Pinpoint the cell where the given text exists, returning its [x, y] midpoint coordinate. 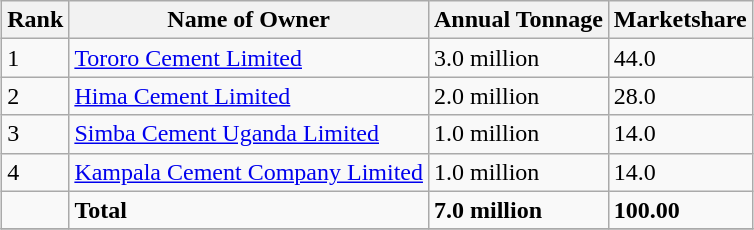
2 [36, 96]
Kampala Cement Company Limited [249, 172]
7.0 million [518, 210]
Marketshare [680, 20]
3.0 million [518, 58]
Simba Cement Uganda Limited [249, 134]
44.0 [680, 58]
28.0 [680, 96]
Rank [36, 20]
Tororo Cement Limited [249, 58]
100.00 [680, 210]
Hima Cement Limited [249, 96]
4 [36, 172]
Name of Owner [249, 20]
1 [36, 58]
3 [36, 134]
Total [249, 210]
2.0 million [518, 96]
Annual Tonnage [518, 20]
